Identify which cell holds the provided text, then report its [x, y] central coordinate. 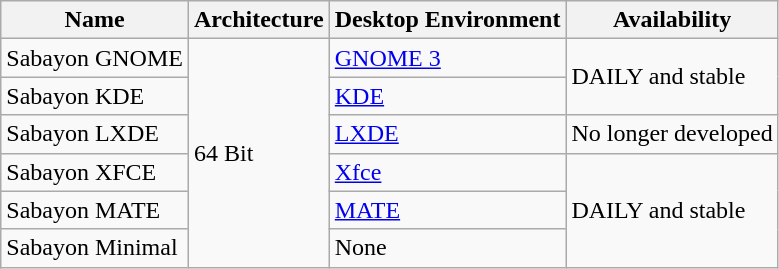
Availability [672, 20]
None [448, 248]
Sabayon LXDE [95, 134]
No longer developed [672, 134]
Sabayon Minimal [95, 248]
64 Bit [258, 153]
Desktop Environment [448, 20]
Sabayon XFCE [95, 172]
Sabayon MATE [95, 210]
MATE [448, 210]
Sabayon KDE [95, 96]
Xfce [448, 172]
GNOME 3 [448, 58]
KDE [448, 96]
Name [95, 20]
Sabayon GNOME [95, 58]
LXDE [448, 134]
Architecture [258, 20]
